From the cell containing the given text, extract its center point as [X, Y] coordinate. 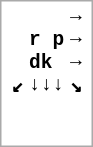
r [35, 39]
k [47, 61]
d [35, 61]
p [58, 39]
↙ [18, 108]
↘ [76, 108]
